For the text-containing cell, return its midpoint in [x, y] coordinate format. 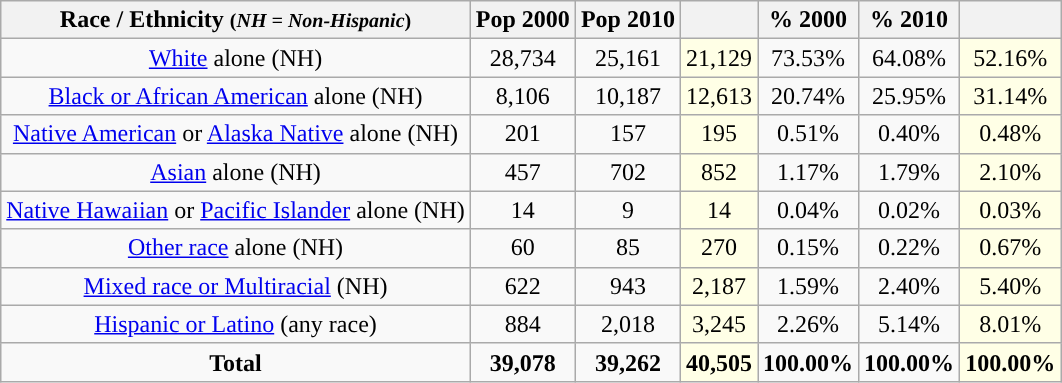
2.26% [808, 324]
0.15% [808, 248]
8.01% [1010, 324]
2.40% [910, 286]
0.51% [808, 134]
0.22% [910, 248]
8,106 [522, 96]
2,018 [628, 324]
852 [718, 172]
Native American or Alaska Native alone (NH) [236, 134]
9 [628, 210]
Total [236, 362]
0.03% [1010, 210]
884 [522, 324]
39,262 [628, 362]
White alone (NH) [236, 58]
85 [628, 248]
21,129 [718, 58]
2,187 [718, 286]
5.14% [910, 324]
943 [628, 286]
20.74% [808, 96]
457 [522, 172]
60 [522, 248]
10,187 [628, 96]
5.40% [1010, 286]
1.79% [910, 172]
1.17% [808, 172]
Hispanic or Latino (any race) [236, 324]
3,245 [718, 324]
0.48% [1010, 134]
% 2000 [808, 20]
Pop 2000 [522, 20]
40,505 [718, 362]
31.14% [1010, 96]
39,078 [522, 362]
Native Hawaiian or Pacific Islander alone (NH) [236, 210]
28,734 [522, 58]
52.16% [1010, 58]
Black or African American alone (NH) [236, 96]
Race / Ethnicity (NH = Non-Hispanic) [236, 20]
702 [628, 172]
0.04% [808, 210]
622 [522, 286]
% 2010 [910, 20]
1.59% [808, 286]
195 [718, 134]
0.02% [910, 210]
Asian alone (NH) [236, 172]
73.53% [808, 58]
201 [522, 134]
0.40% [910, 134]
270 [718, 248]
25.95% [910, 96]
64.08% [910, 58]
157 [628, 134]
2.10% [1010, 172]
Mixed race or Multiracial (NH) [236, 286]
0.67% [1010, 248]
25,161 [628, 58]
Other race alone (NH) [236, 248]
Pop 2010 [628, 20]
12,613 [718, 96]
